Extract the [X, Y] coordinate from the center of the cell holding the provided text.  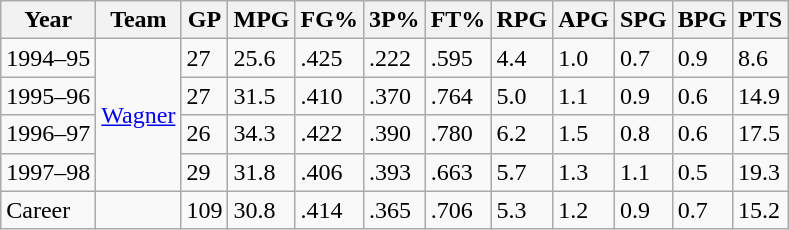
Year [48, 20]
29 [204, 172]
15.2 [760, 210]
3P% [394, 20]
5.3 [522, 210]
17.5 [760, 134]
8.6 [760, 58]
FT% [458, 20]
BPG [702, 20]
26 [204, 134]
1.5 [584, 134]
34.3 [262, 134]
0.5 [702, 172]
5.0 [522, 96]
1.2 [584, 210]
.406 [329, 172]
.222 [394, 58]
31.8 [262, 172]
31.5 [262, 96]
.764 [458, 96]
.595 [458, 58]
RPG [522, 20]
.780 [458, 134]
4.4 [522, 58]
.390 [394, 134]
109 [204, 210]
1.0 [584, 58]
1996–97 [48, 134]
Career [48, 210]
.365 [394, 210]
APG [584, 20]
.706 [458, 210]
1997–98 [48, 172]
5.7 [522, 172]
.370 [394, 96]
Wagner [138, 115]
1.3 [584, 172]
19.3 [760, 172]
Team [138, 20]
PTS [760, 20]
.414 [329, 210]
FG% [329, 20]
1995–96 [48, 96]
GP [204, 20]
6.2 [522, 134]
.393 [394, 172]
.410 [329, 96]
.663 [458, 172]
.422 [329, 134]
.425 [329, 58]
14.9 [760, 96]
MPG [262, 20]
25.6 [262, 58]
30.8 [262, 210]
1994–95 [48, 58]
SPG [643, 20]
0.8 [643, 134]
